Identify which cell holds the provided text, then report its [X, Y] central coordinate. 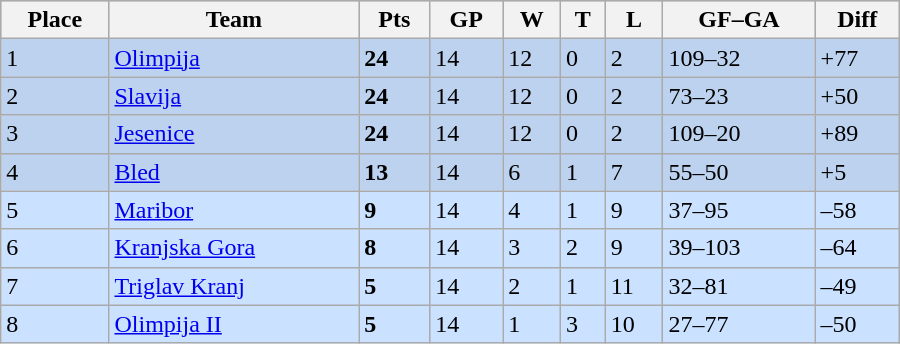
Kranjska Gora [234, 248]
Maribor [234, 210]
GF–GA [739, 20]
T [584, 20]
32–81 [739, 286]
37–95 [739, 210]
Bled [234, 172]
10 [634, 324]
+77 [857, 58]
Diff [857, 20]
Triglav Kranj [234, 286]
109–20 [739, 134]
Place [55, 20]
Olimpija [234, 58]
–64 [857, 248]
GP [466, 20]
55–50 [739, 172]
Team [234, 20]
13 [394, 172]
W [532, 20]
109–32 [739, 58]
39–103 [739, 248]
Olimpija II [234, 324]
73–23 [739, 96]
L [634, 20]
–49 [857, 286]
Slavija [234, 96]
–50 [857, 324]
+89 [857, 134]
–58 [857, 210]
27–77 [739, 324]
Pts [394, 20]
+50 [857, 96]
11 [634, 286]
+5 [857, 172]
Jesenice [234, 134]
